Extract the [x, y] coordinate from the center of the cell holding the provided text.  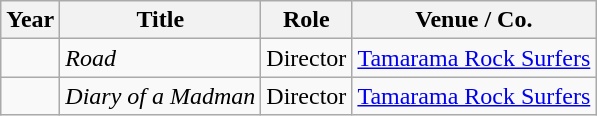
Year [30, 20]
Venue / Co. [474, 20]
Road [160, 58]
Title [160, 20]
Role [306, 20]
Diary of a Madman [160, 96]
